Determine the [X, Y] coordinate at the center of the cell enclosing the given text.  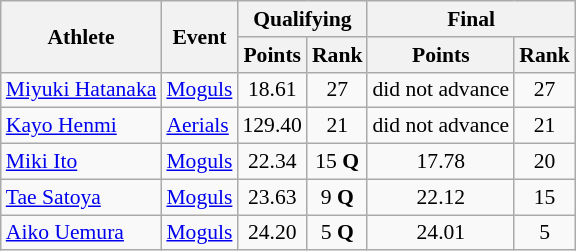
Event [199, 36]
5 Q [338, 233]
9 Q [338, 197]
15 Q [338, 162]
Miki Ito [82, 162]
129.40 [272, 126]
Aerials [199, 126]
Qualifying [302, 19]
Athlete [82, 36]
22.34 [272, 162]
24.20 [272, 233]
Aiko Uemura [82, 233]
Final [470, 19]
23.63 [272, 197]
20 [544, 162]
22.12 [440, 197]
5 [544, 233]
Tae Satoya [82, 197]
15 [544, 197]
24.01 [440, 233]
Miyuki Hatanaka [82, 90]
18.61 [272, 90]
17.78 [440, 162]
Kayo Henmi [82, 126]
